Output the (X, Y) coordinate of the center of the cell containing the given text.  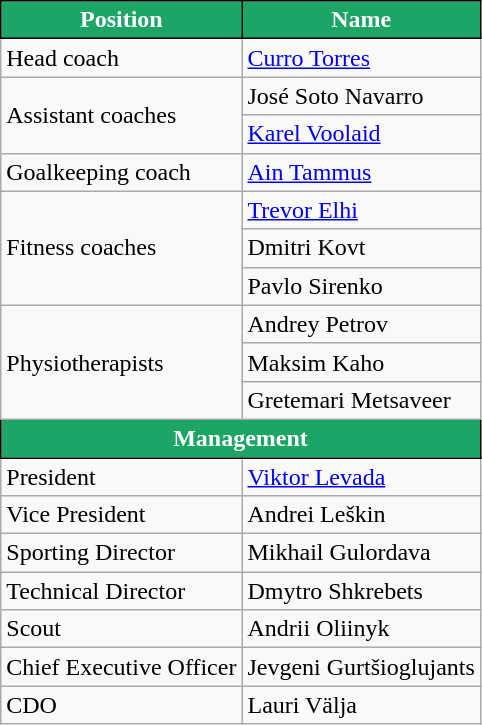
Mikhail Gulordava (361, 553)
Chief Executive Officer (122, 667)
Lauri Välja (361, 705)
President (122, 477)
Name (361, 20)
José Soto Navarro (361, 96)
Fitness coaches (122, 248)
Viktor Levada (361, 477)
Andrii Oliinyk (361, 629)
Ain Tammus (361, 172)
Andrei Leškin (361, 515)
Management (241, 438)
Gretemari Metsaveer (361, 400)
Andrey Petrov (361, 324)
Karel Voolaid (361, 134)
Trevor Elhi (361, 210)
Assistant coaches (122, 115)
Physiotherapists (122, 362)
Curro Torres (361, 58)
Dmitri Kovt (361, 248)
Pavlo Sirenko (361, 286)
Head coach (122, 58)
Jevgeni Gurtšioglujants (361, 667)
Sporting Director (122, 553)
Technical Director (122, 591)
CDO (122, 705)
Scout (122, 629)
Vice President (122, 515)
Maksim Kaho (361, 362)
Dmytro Shkrebets (361, 591)
Position (122, 20)
Goalkeeping coach (122, 172)
